Capture the cell that displays the provided text and extract its [x, y] central coordinate. 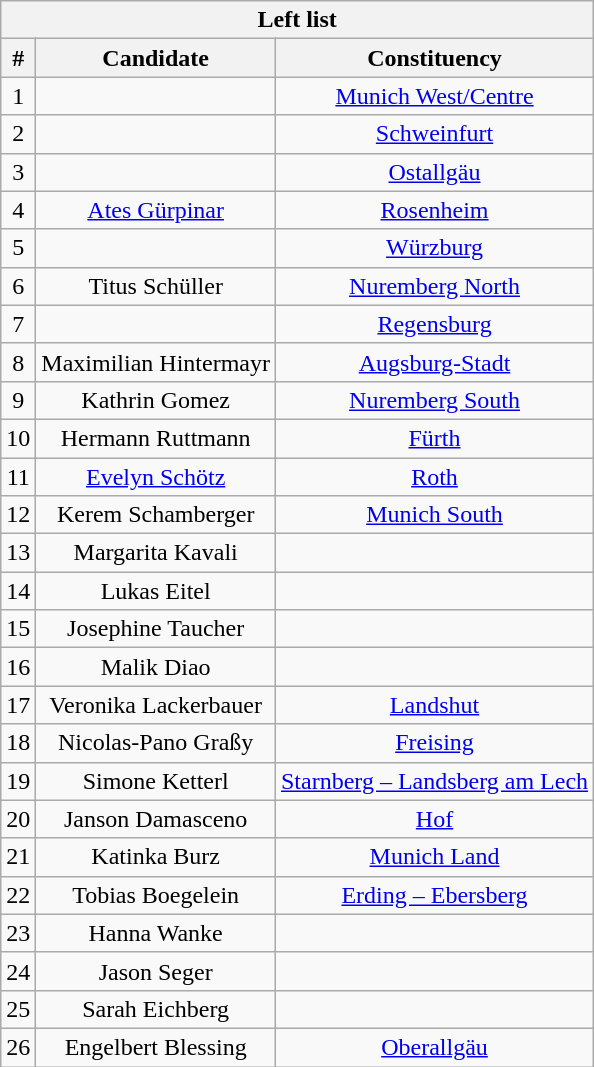
13 [18, 553]
6 [18, 286]
Starnberg – Landsberg am Lech [434, 781]
8 [18, 362]
26 [18, 1047]
25 [18, 1009]
14 [18, 591]
15 [18, 629]
Nuremberg North [434, 286]
Tobias Boegelein [156, 895]
Nuremberg South [434, 400]
2 [18, 134]
Veronika Lackerbauer [156, 705]
5 [18, 248]
12 [18, 515]
Würzburg [434, 248]
# [18, 58]
Ostallgäu [434, 172]
Janson Damasceno [156, 819]
Schweinfurt [434, 134]
Hanna Wanke [156, 933]
Munich West/Centre [434, 96]
7 [18, 324]
Fürth [434, 438]
11 [18, 477]
22 [18, 895]
Margarita Kavali [156, 553]
Nicolas-Pano Graßy [156, 743]
21 [18, 857]
4 [18, 210]
Lukas Eitel [156, 591]
Maximilian Hintermayr [156, 362]
Ates Gürpinar [156, 210]
Josephine Taucher [156, 629]
Malik Diao [156, 667]
10 [18, 438]
16 [18, 667]
Left list [298, 20]
19 [18, 781]
Munich Land [434, 857]
23 [18, 933]
Kerem Schamberger [156, 515]
18 [18, 743]
20 [18, 819]
Hof [434, 819]
Oberallgäu [434, 1047]
Katinka Burz [156, 857]
Augsburg-Stadt [434, 362]
Candidate [156, 58]
Munich South [434, 515]
Titus Schüller [156, 286]
Freising [434, 743]
Regensburg [434, 324]
Evelyn Schötz [156, 477]
3 [18, 172]
Constituency [434, 58]
9 [18, 400]
Rosenheim [434, 210]
24 [18, 971]
Kathrin Gomez [156, 400]
Landshut [434, 705]
17 [18, 705]
Sarah Eichberg [156, 1009]
Engelbert Blessing [156, 1047]
Hermann Ruttmann [156, 438]
Jason Seger [156, 971]
Simone Ketterl [156, 781]
Roth [434, 477]
Erding – Ebersberg [434, 895]
1 [18, 96]
